Output the (X, Y) coordinate of the center of the cell containing the given text.  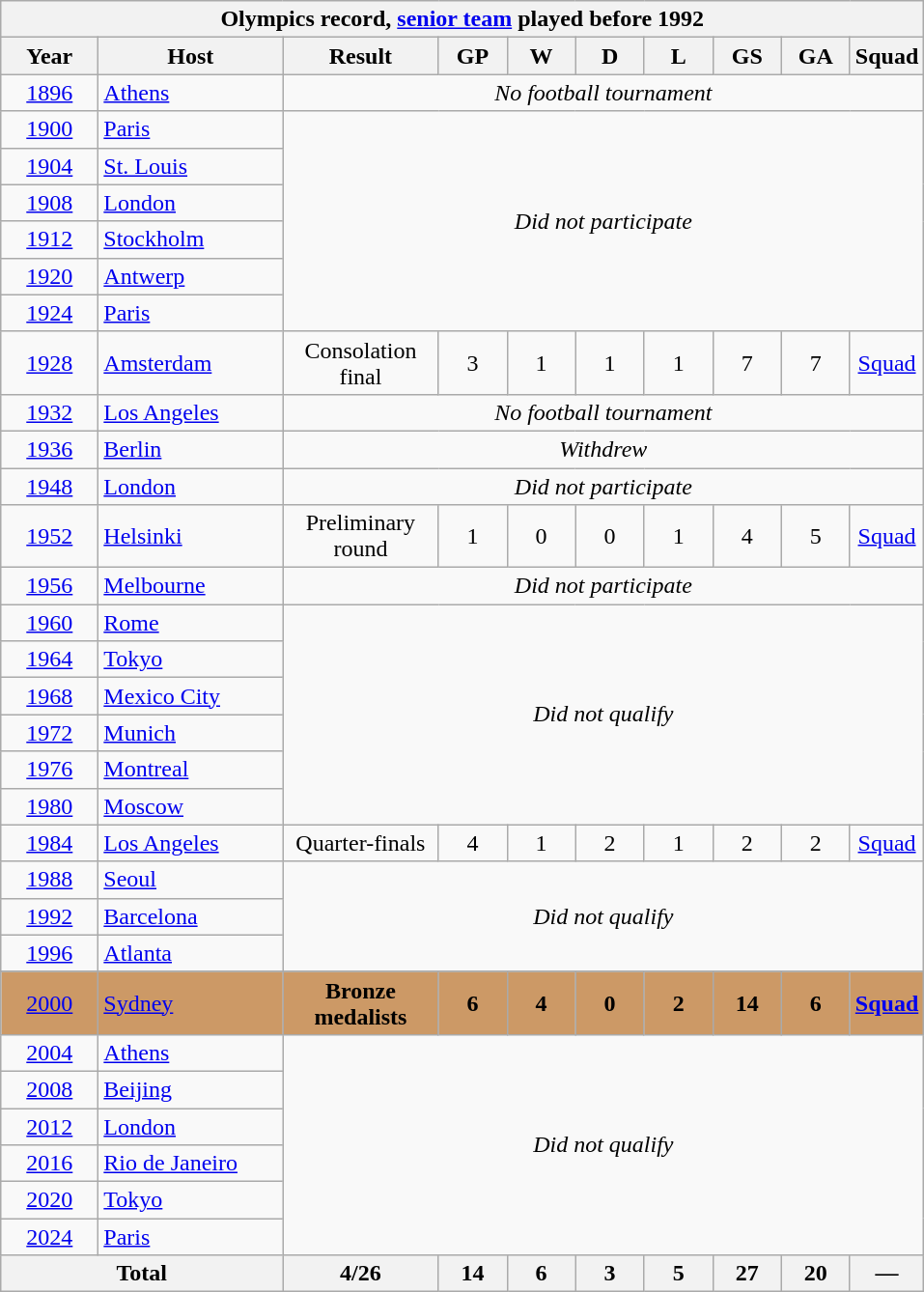
1920 (50, 276)
1992 (50, 916)
Rio de Janeiro (191, 1164)
1952 (50, 537)
Melbourne (191, 586)
GS (747, 56)
1924 (50, 313)
Munich (191, 733)
2016 (50, 1164)
Withdrew (603, 449)
2012 (50, 1127)
1968 (50, 696)
Montreal (191, 770)
20 (815, 1274)
Barcelona (191, 916)
1996 (50, 953)
2020 (50, 1200)
1900 (50, 129)
1964 (50, 660)
Rome (191, 623)
Result (361, 56)
Atlanta (191, 953)
Mexico City (191, 696)
Host (191, 56)
GA (815, 56)
1984 (50, 843)
Total (142, 1274)
1908 (50, 203)
1980 (50, 806)
Seoul (191, 880)
Bronze medalists (361, 1002)
Consolation final (361, 363)
1928 (50, 363)
L (678, 56)
1988 (50, 880)
1896 (50, 93)
2004 (50, 1053)
2008 (50, 1089)
1956 (50, 586)
Sydney (191, 1002)
1972 (50, 733)
Stockholm (191, 239)
1948 (50, 486)
Amsterdam (191, 363)
Quarter-finals (361, 843)
1912 (50, 239)
Preliminary round (361, 537)
1904 (50, 166)
1976 (50, 770)
2024 (50, 1237)
GP (473, 56)
St. Louis (191, 166)
Berlin (191, 449)
1960 (50, 623)
Beijing (191, 1089)
1936 (50, 449)
Helsinki (191, 537)
4/26 (361, 1274)
Olympics record, senior team played before 1992 (462, 19)
Year (50, 56)
Moscow (191, 806)
W (541, 56)
27 (747, 1274)
1932 (50, 412)
Antwerp (191, 276)
— (886, 1274)
D (610, 56)
2000 (50, 1002)
